Scan for the cell matching the given text and deliver its [x, y] coordinate at center. 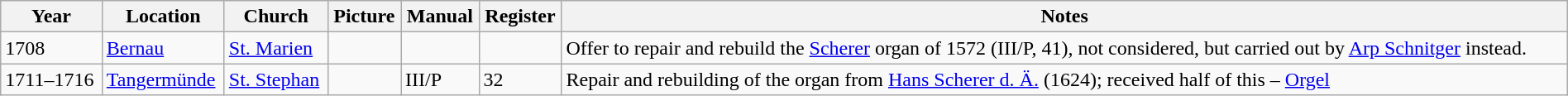
Offer to repair and rebuild the Scherer organ of 1572 (III/P, 41), not considered, but carried out by Arp Schnitger instead. [1064, 48]
32 [520, 79]
St. Marien [276, 48]
Church [276, 17]
1708 [51, 48]
Notes [1064, 17]
1711–1716 [51, 79]
Repair and rebuilding of the organ from Hans Scherer d. Ä. (1624); received half of this – Orgel [1064, 79]
Picture [364, 17]
Location [163, 17]
Tangermünde [163, 79]
Manual [440, 17]
Bernau [163, 48]
Year [51, 17]
St. Stephan [276, 79]
III/P [440, 79]
Register [520, 17]
